Search for the cell housing the specified text and yield its (X, Y) center coordinate. 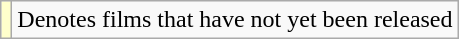
Denotes films that have not yet been released (235, 20)
